Capture the cell that displays the provided text and extract its [x, y] central coordinate. 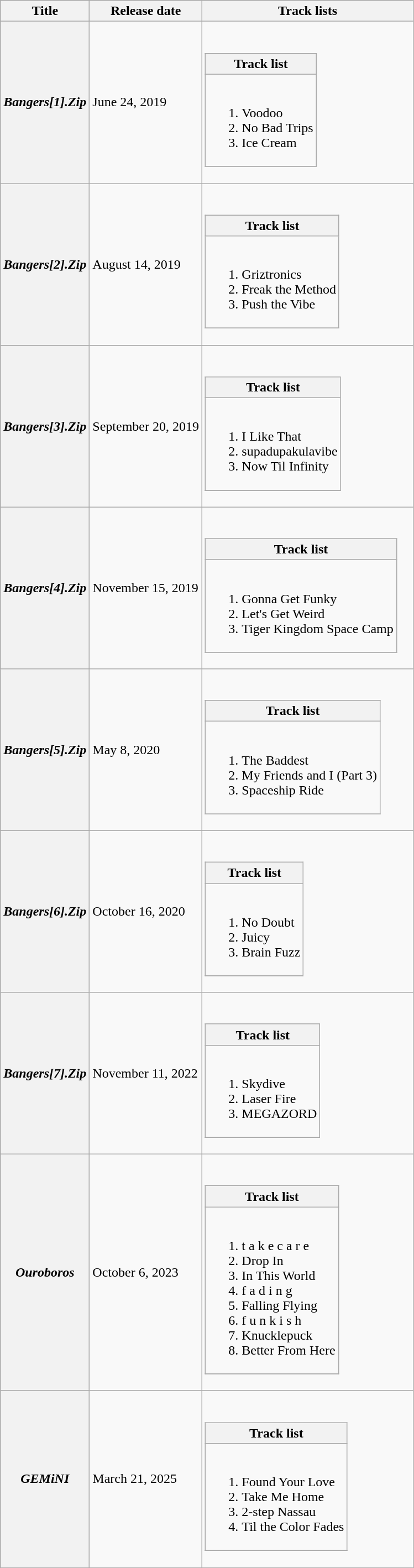
Track list SkydiveLaser FireMEGAZORD [308, 1074]
Track list I Like ThatsupadupakulavibeNow Til Infinity [308, 426]
Track list GriztronicsFreak the MethodPush the Vibe [308, 264]
August 14, 2019 [146, 264]
Ouroboros [45, 1273]
The BaddestMy Friends and I (Part 3)Spaceship Ride [293, 767]
October 16, 2020 [146, 911]
Title [45, 11]
November 15, 2019 [146, 588]
Track list Found Your LoveTake Me Home2-step NassauTil the Color Fades [308, 1479]
Track list Gonna Get FunkyLet's Get WeirdTiger Kingdom Space Camp [308, 588]
Bangers[6].Zip [45, 911]
I Like ThatsupadupakulavibeNow Til Infinity [273, 445]
Bangers[2].Zip [45, 264]
Found Your LoveTake Me Home2-step NassauTil the Color Fades [276, 1497]
November 11, 2022 [146, 1074]
March 21, 2025 [146, 1479]
Track lists [308, 11]
t a k e c a r eDrop InIn This Worldf a d i n gFalling Flyingf u n k i s hKnucklepuckBetter From Here [272, 1290]
SkydiveLaser FireMEGAZORD [263, 1091]
Bangers[7].Zip [45, 1074]
VoodooNo Bad TripsIce Cream [261, 121]
June 24, 2019 [146, 103]
Release date [146, 11]
GEMiNI [45, 1479]
Gonna Get FunkyLet's Get WeirdTiger Kingdom Space Camp [301, 606]
May 8, 2020 [146, 750]
Track list VoodooNo Bad TripsIce Cream [308, 103]
September 20, 2019 [146, 426]
Bangers[1].Zip [45, 103]
Track list The BaddestMy Friends and I (Part 3)Spaceship Ride [308, 750]
Track list t a k e c a r eDrop InIn This Worldf a d i n gFalling Flyingf u n k i s hKnucklepuckBetter From Here [308, 1273]
No DoubtJuicyBrain Fuzz [254, 930]
Bangers[3].Zip [45, 426]
Bangers[4].Zip [45, 588]
Track list No DoubtJuicyBrain Fuzz [308, 911]
October 6, 2023 [146, 1273]
Bangers[5].Zip [45, 750]
GriztronicsFreak the MethodPush the Vibe [272, 282]
